Find where the given text appears and provide that cell's center as (X, Y) coordinate. 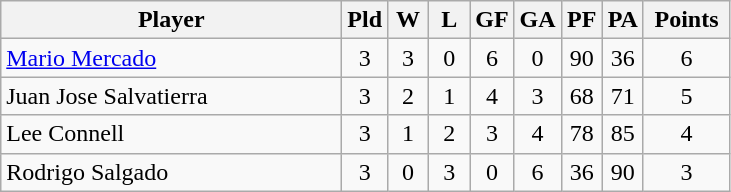
85 (622, 134)
Pld (365, 20)
Rodrigo Salgado (172, 172)
5 (686, 96)
Player (172, 20)
Juan Jose Salvatierra (172, 96)
68 (582, 96)
GF (492, 20)
GA (538, 20)
78 (582, 134)
L (450, 20)
PA (622, 20)
PF (582, 20)
Lee Connell (172, 134)
71 (622, 96)
Points (686, 20)
Mario Mercado (172, 58)
W (408, 20)
